Extract the [X, Y] coordinate from the center of the cell holding the provided text.  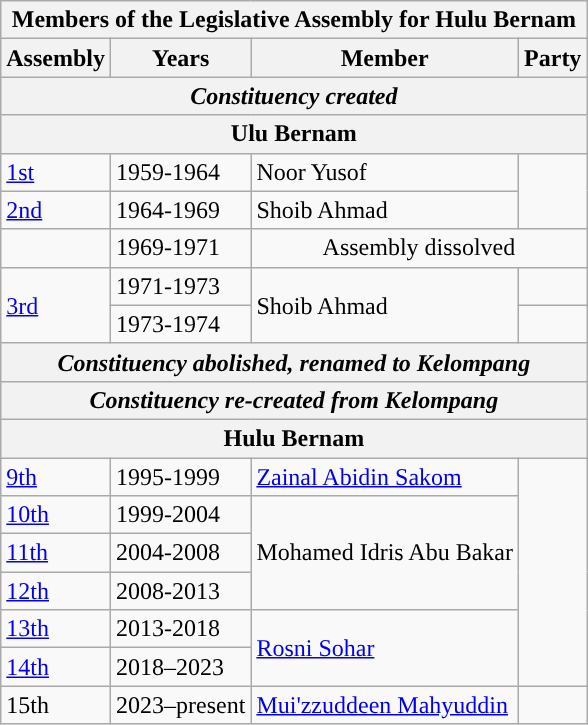
Constituency abolished, renamed to Kelompang [294, 362]
1973-1974 [180, 324]
3rd [56, 305]
Mohamed Idris Abu Bakar [385, 553]
10th [56, 515]
Mui'zzuddeen Mahyuddin [385, 705]
Members of the Legislative Assembly for Hulu Bernam [294, 20]
2018–2023 [180, 667]
2013-2018 [180, 629]
1964-1969 [180, 210]
9th [56, 477]
Ulu Bernam [294, 134]
Years [180, 58]
2023–present [180, 705]
1971-1973 [180, 286]
Party [553, 58]
Zainal Abidin Sakom [385, 477]
1st [56, 172]
2008-2013 [180, 591]
11th [56, 553]
1969-1971 [180, 248]
Assembly dissolved [419, 248]
15th [56, 705]
2004-2008 [180, 553]
Constituency re-created from Kelompang [294, 400]
1995-1999 [180, 477]
14th [56, 667]
Member [385, 58]
Constituency created [294, 96]
Noor Yusof [385, 172]
2nd [56, 210]
1959-1964 [180, 172]
Hulu Bernam [294, 438]
1999-2004 [180, 515]
12th [56, 591]
13th [56, 629]
Rosni Sohar [385, 648]
Assembly [56, 58]
